Determine the [X, Y] coordinate at the center of the cell enclosing the given text.  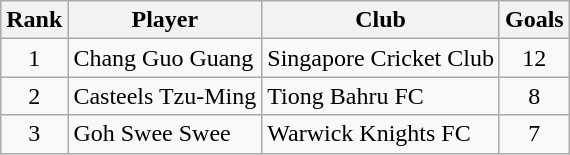
7 [534, 134]
Player [165, 20]
Goh Swee Swee [165, 134]
Chang Guo Guang [165, 58]
Warwick Knights FC [381, 134]
8 [534, 96]
Rank [34, 20]
Tiong Bahru FC [381, 96]
Goals [534, 20]
Singapore Cricket Club [381, 58]
2 [34, 96]
12 [534, 58]
1 [34, 58]
Club [381, 20]
Casteels Tzu-Ming [165, 96]
3 [34, 134]
